Pinpoint the cell where the given text exists, returning its [X, Y] midpoint coordinate. 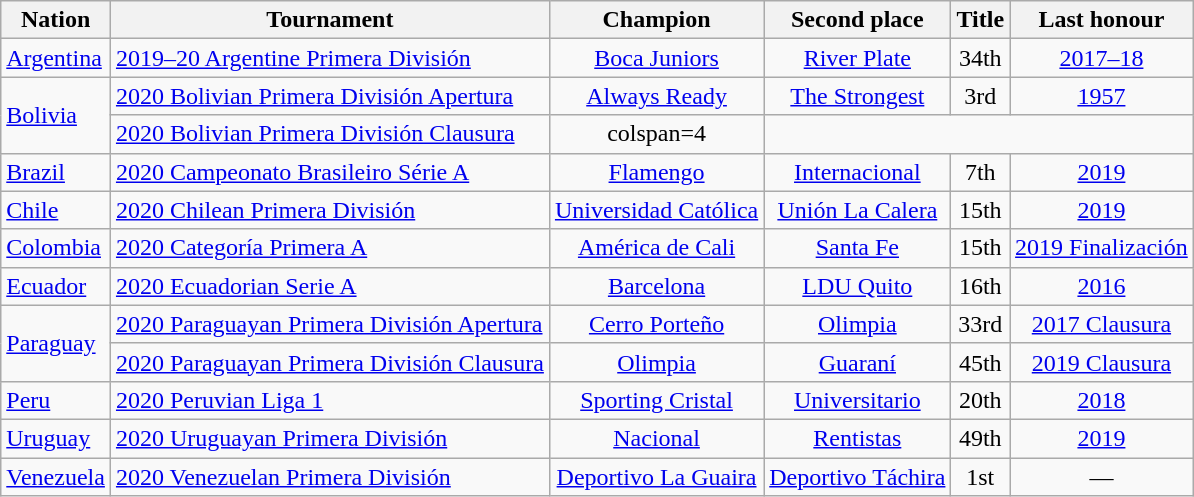
2019–20 Argentine Primera División [330, 58]
2017 Clausura [1102, 324]
Second place [858, 20]
2020 Bolivian Primera División Apertura [330, 96]
Deportivo Táchira [858, 477]
Tournament [330, 20]
2020 Peruvian Liga 1 [330, 400]
2016 [1102, 286]
34th [980, 58]
Flamengo [656, 172]
2020 Paraguayan Primera División Clausura [330, 362]
Always Ready [656, 96]
Rentistas [858, 438]
Universitario [858, 400]
2019 Finalización [1102, 248]
The Strongest [858, 96]
Chile [56, 210]
Brazil [56, 172]
Ecuador [56, 286]
2020 Ecuadorian Serie A [330, 286]
Last honour [1102, 20]
33rd [980, 324]
1957 [1102, 96]
Argentina [56, 58]
2020 Campeonato Brasileiro Série A [330, 172]
2020 Paraguayan Primera División Apertura [330, 324]
Nacional [656, 438]
Champion [656, 20]
Title [980, 20]
2020 Categoría Primera A [330, 248]
Unión La Calera [858, 210]
Uruguay [56, 438]
3rd [980, 96]
Cerro Porteño [656, 324]
Guaraní [858, 362]
América de Cali [656, 248]
16th [980, 286]
20th [980, 400]
Santa Fe [858, 248]
Venezuela [56, 477]
Internacional [858, 172]
Sporting Cristal [656, 400]
2017–18 [1102, 58]
7th [980, 172]
2020 Uruguayan Primera División [330, 438]
1st [980, 477]
49th [980, 438]
— [1102, 477]
Bolivia [56, 115]
45th [980, 362]
2020 Chilean Primera División [330, 210]
Barcelona [656, 286]
Nation [56, 20]
Universidad Católica [656, 210]
Boca Juniors [656, 58]
2020 Bolivian Primera División Clausura [330, 134]
Paraguay [56, 343]
2020 Venezuelan Primera División [330, 477]
Colombia [56, 248]
Deportivo La Guaira [656, 477]
River Plate [858, 58]
Peru [56, 400]
colspan=4 [656, 134]
2019 Clausura [1102, 362]
2018 [1102, 400]
LDU Quito [858, 286]
